Provide the [X, Y] coordinate of the cell's center where the given text is located.  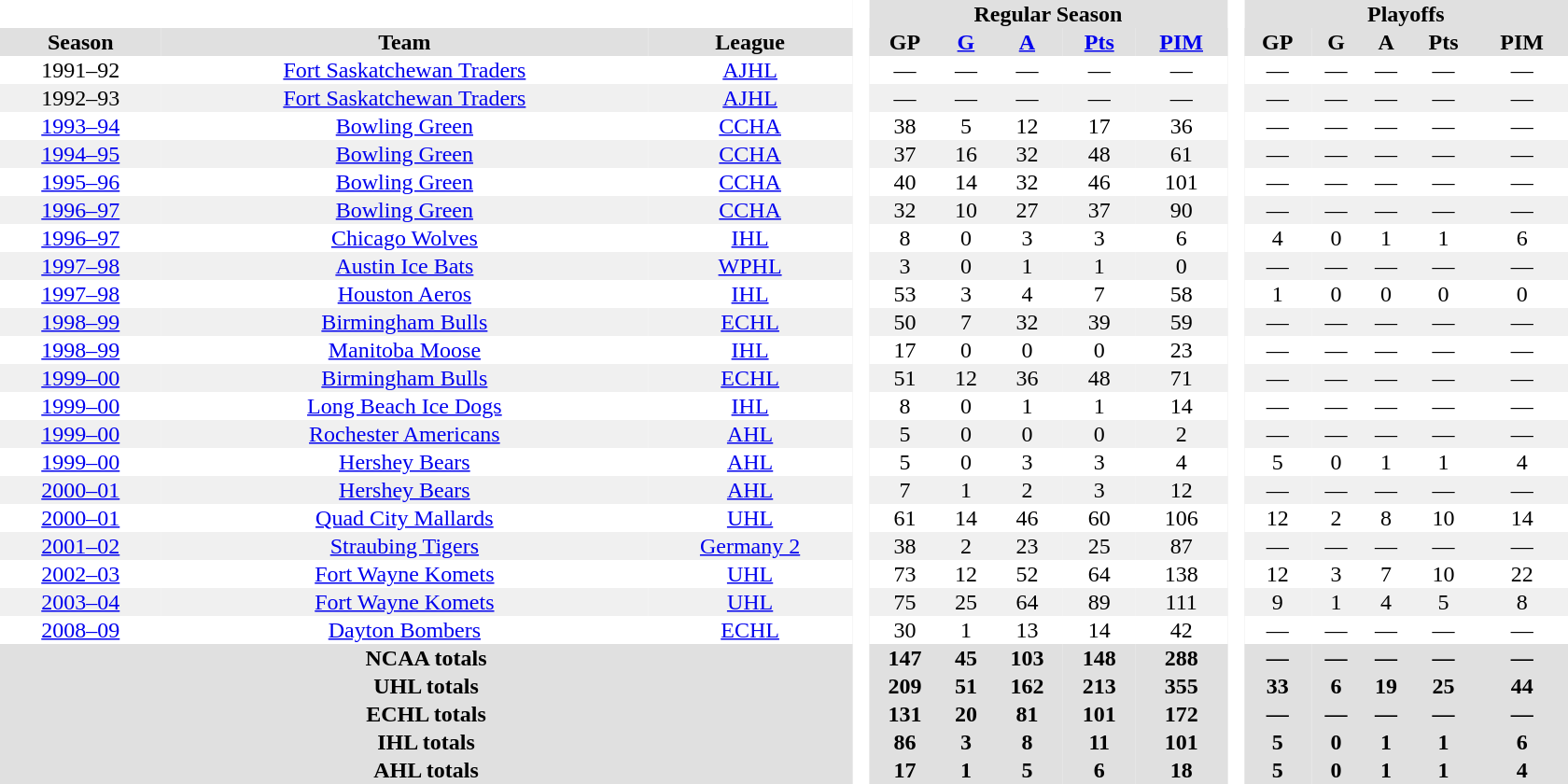
81 [1027, 714]
IHL totals [426, 742]
58 [1182, 294]
20 [966, 714]
75 [905, 602]
209 [905, 686]
33 [1278, 686]
52 [1027, 574]
86 [905, 742]
Dayton Bombers [405, 630]
59 [1182, 322]
13 [1027, 630]
42 [1182, 630]
138 [1182, 574]
Long Beach Ice Dogs [405, 406]
111 [1182, 602]
9 [1278, 602]
Germany 2 [750, 546]
27 [1027, 210]
73 [905, 574]
2001–02 [80, 546]
1995–96 [80, 182]
213 [1099, 686]
22 [1521, 574]
87 [1182, 546]
NCAA totals [426, 658]
106 [1182, 518]
60 [1099, 518]
UHL totals [426, 686]
1994–95 [80, 154]
89 [1099, 602]
147 [905, 658]
1993–94 [80, 126]
11 [1099, 742]
2008–09 [80, 630]
1991–92 [80, 70]
45 [966, 658]
Houston Aeros [405, 294]
30 [905, 630]
Regular Season [1048, 14]
90 [1182, 210]
50 [905, 322]
Rochester Americans [405, 434]
Quad City Mallards [405, 518]
16 [966, 154]
2002–03 [80, 574]
Manitoba Moose [405, 350]
Playoffs [1406, 14]
39 [1099, 322]
WPHL [750, 266]
2003–04 [80, 602]
1992–93 [80, 98]
Chicago Wolves [405, 238]
40 [905, 182]
44 [1521, 686]
71 [1182, 378]
League [750, 42]
288 [1182, 658]
Season [80, 42]
131 [905, 714]
172 [1182, 714]
103 [1027, 658]
Austin Ice Bats [405, 266]
162 [1027, 686]
355 [1182, 686]
53 [905, 294]
19 [1386, 686]
18 [1182, 770]
148 [1099, 658]
Straubing Tigers [405, 546]
ECHL totals [426, 714]
AHL totals [426, 770]
Team [405, 42]
